Detect which cell encompasses the target text, then output its [x, y] center coordinate. 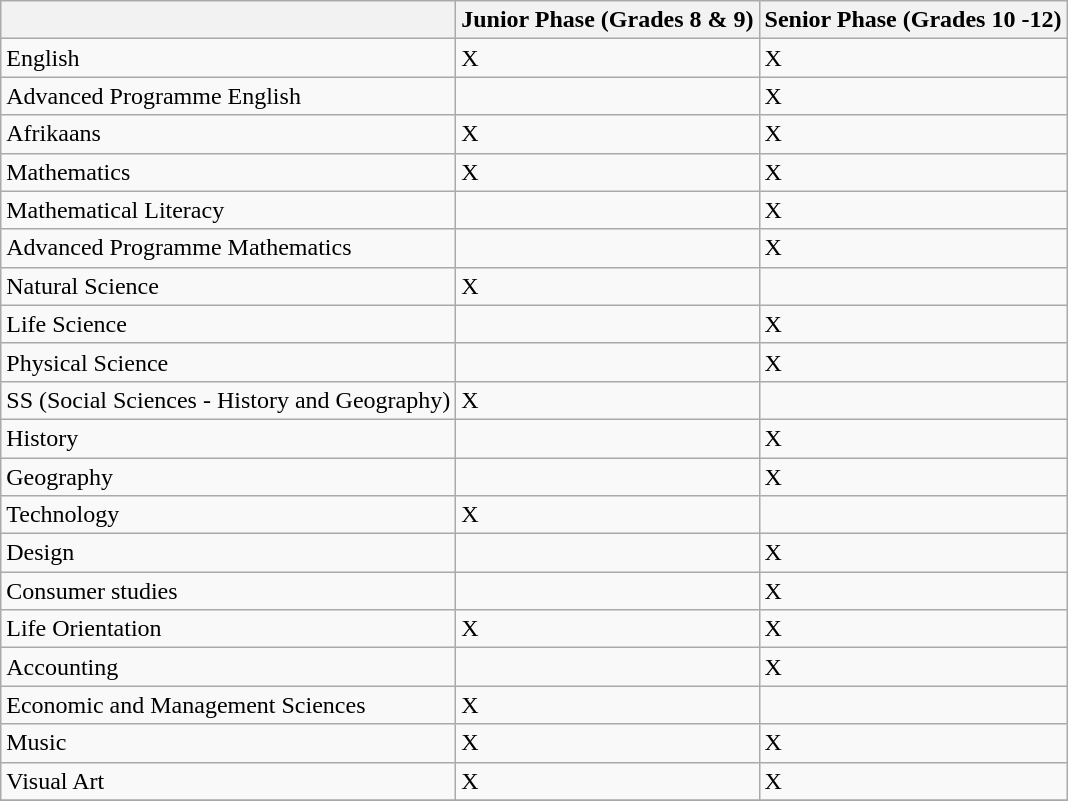
Music [228, 743]
Technology [228, 515]
Consumer studies [228, 591]
Mathematical Literacy [228, 210]
Design [228, 553]
Geography [228, 477]
Advanced Programme English [228, 96]
Visual Art [228, 781]
Life Orientation [228, 629]
English [228, 58]
Accounting [228, 667]
History [228, 438]
Natural Science [228, 286]
SS (Social Sciences - History and Geography) [228, 400]
Senior Phase (Grades 10 -12) [913, 20]
Life Science [228, 324]
Afrikaans [228, 134]
Physical Science [228, 362]
Economic and Management Sciences [228, 705]
Advanced Programme Mathematics [228, 248]
Junior Phase (Grades 8 & 9) [608, 20]
Mathematics [228, 172]
